Scan for the cell matching the given text and deliver its (X, Y) coordinate at center. 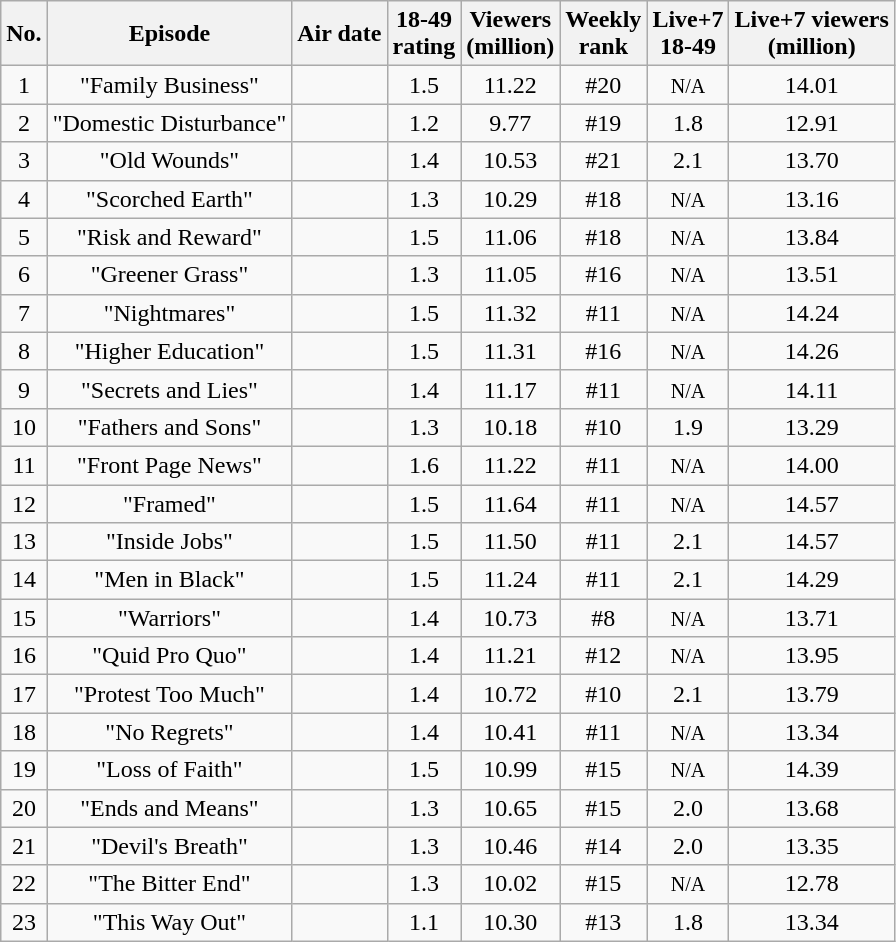
Viewers(million) (510, 34)
11.32 (510, 313)
"Higher Education" (170, 351)
17 (24, 694)
"Warriors" (170, 618)
14 (24, 580)
#21 (604, 161)
#14 (604, 846)
10.65 (510, 808)
"Family Business" (170, 85)
20 (24, 808)
"Fathers and Sons" (170, 427)
11.17 (510, 389)
"Old Wounds" (170, 161)
14.00 (812, 465)
10.46 (510, 846)
13.68 (812, 808)
Air date (340, 34)
10.72 (510, 694)
5 (24, 237)
"Loss of Faith" (170, 770)
11.50 (510, 542)
"Scorched Earth" (170, 199)
1.9 (688, 427)
7 (24, 313)
Live+718-49 (688, 34)
13.16 (812, 199)
11.24 (510, 580)
18 (24, 732)
13.35 (812, 846)
"Greener Grass" (170, 275)
18-49rating (424, 34)
#19 (604, 123)
11 (24, 465)
"Men in Black" (170, 580)
"Secrets and Lies" (170, 389)
9 (24, 389)
#13 (604, 922)
"Nightmares" (170, 313)
1 (24, 85)
Weeklyrank (604, 34)
10.53 (510, 161)
2 (24, 123)
10.18 (510, 427)
14.29 (812, 580)
"Framed" (170, 503)
9.77 (510, 123)
8 (24, 351)
13.71 (812, 618)
"Devil's Breath" (170, 846)
10.30 (510, 922)
13.29 (812, 427)
10.73 (510, 618)
21 (24, 846)
"Inside Jobs" (170, 542)
10 (24, 427)
12 (24, 503)
3 (24, 161)
14.39 (812, 770)
"Ends and Means" (170, 808)
"This Way Out" (170, 922)
13.51 (812, 275)
"Quid Pro Quo" (170, 656)
No. (24, 34)
13.70 (812, 161)
1.6 (424, 465)
14.26 (812, 351)
"No Regrets" (170, 732)
1.2 (424, 123)
11.31 (510, 351)
15 (24, 618)
10.29 (510, 199)
Episode (170, 34)
23 (24, 922)
11.05 (510, 275)
#8 (604, 618)
#12 (604, 656)
1.1 (424, 922)
10.41 (510, 732)
11.64 (510, 503)
"Risk and Reward" (170, 237)
11.21 (510, 656)
19 (24, 770)
4 (24, 199)
6 (24, 275)
#20 (604, 85)
16 (24, 656)
10.99 (510, 770)
14.24 (812, 313)
10.02 (510, 884)
"Front Page News" (170, 465)
14.01 (812, 85)
"The Bitter End" (170, 884)
Live+7 viewers(million) (812, 34)
"Domestic Disturbance" (170, 123)
14.11 (812, 389)
22 (24, 884)
"Protest Too Much" (170, 694)
13.95 (812, 656)
11.06 (510, 237)
13.79 (812, 694)
13.84 (812, 237)
12.91 (812, 123)
13 (24, 542)
12.78 (812, 884)
